For the text-containing cell, return its midpoint in (X, Y) coordinate format. 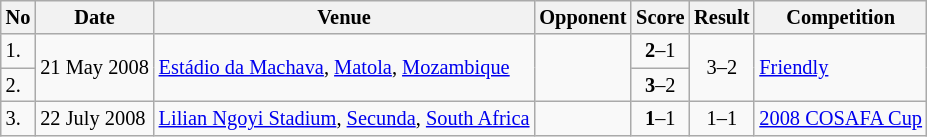
Lilian Ngoyi Stadium, Secunda, South Africa (344, 118)
22 July 2008 (94, 118)
1. (18, 51)
Score (660, 17)
2008 COSAFA Cup (840, 118)
3. (18, 118)
Friendly (840, 68)
Opponent (582, 17)
Estádio da Machava, Matola, Mozambique (344, 68)
Competition (840, 17)
Result (722, 17)
2. (18, 85)
Date (94, 17)
Venue (344, 17)
21 May 2008 (94, 68)
2–1 (660, 51)
No (18, 17)
